Detect which cell encompasses the target text, then output its [x, y] center coordinate. 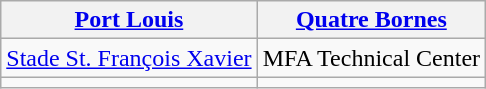
Port Louis [129, 20]
Quatre Bornes [371, 20]
Stade St. François Xavier [129, 58]
MFA Technical Center [371, 58]
